Output the (x, y) coordinate of the center of the cell containing the given text.  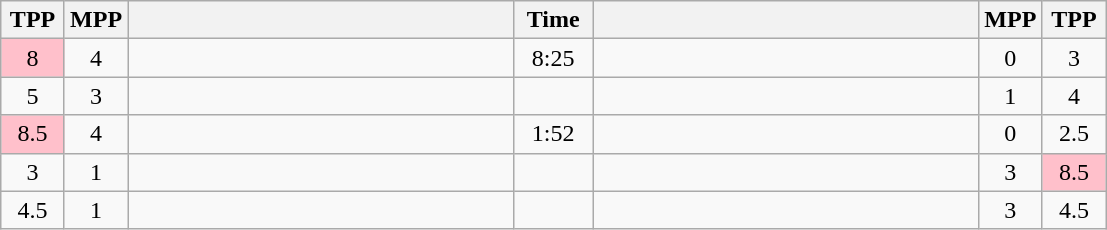
1:52 (554, 134)
8:25 (554, 58)
8 (33, 58)
2.5 (1074, 134)
Time (554, 20)
5 (33, 96)
